Identify which cell holds the provided text, then report its (x, y) central coordinate. 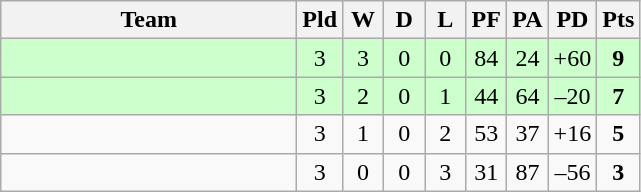
37 (528, 134)
+16 (572, 134)
84 (486, 58)
5 (618, 134)
Team (149, 20)
+60 (572, 58)
PF (486, 20)
44 (486, 96)
Pld (320, 20)
7 (618, 96)
24 (528, 58)
L (446, 20)
PD (572, 20)
Pts (618, 20)
31 (486, 172)
53 (486, 134)
64 (528, 96)
9 (618, 58)
–20 (572, 96)
PA (528, 20)
–56 (572, 172)
D (404, 20)
W (364, 20)
87 (528, 172)
